Return the [X, Y] coordinate for the center point of the cell that contains the specified text.  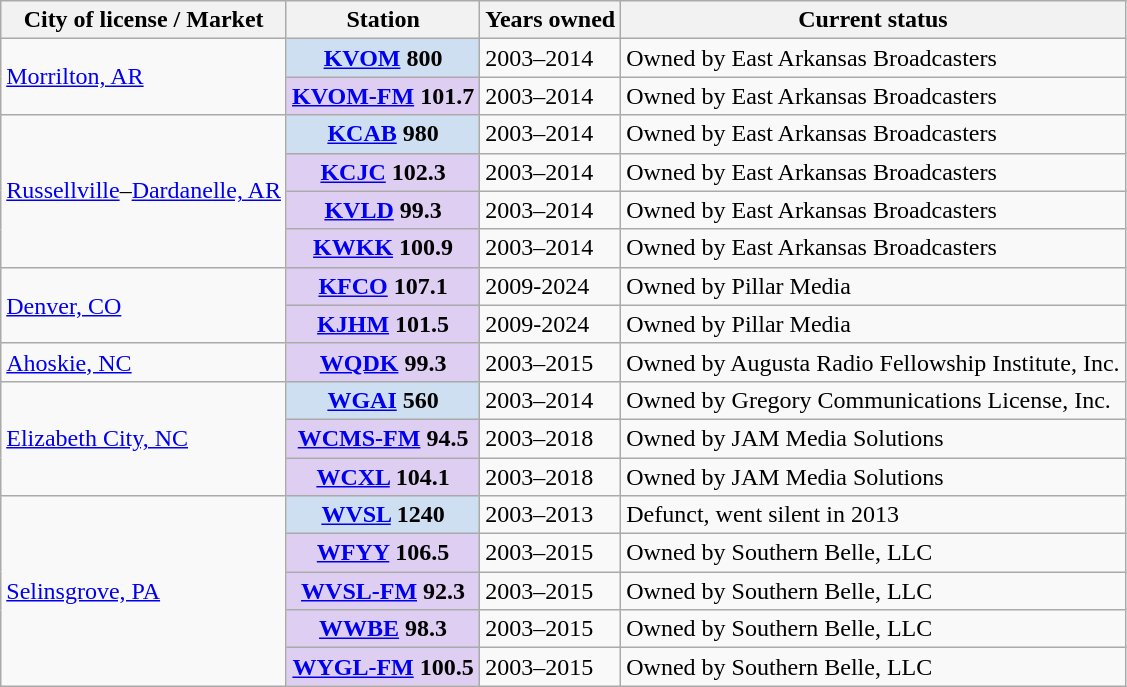
Owned by Augusta Radio Fellowship Institute, Inc. [873, 362]
WYGL-FM 100.5 [382, 667]
WVSL 1240 [382, 515]
KVOM-FM 101.7 [382, 96]
WCXL 104.1 [382, 477]
WGAI 560 [382, 400]
City of license / Market [144, 20]
WVSL-FM 92.3 [382, 591]
Denver, CO [144, 305]
KVOM 800 [382, 58]
KJHM 101.5 [382, 324]
KWKK 100.9 [382, 248]
Selinsgrove, PA [144, 591]
Owned by Gregory Communications License, Inc. [873, 400]
KVLD 99.3 [382, 210]
WQDK 99.3 [382, 362]
Current status [873, 20]
Station [382, 20]
WCMS-FM 94.5 [382, 438]
Years owned [550, 20]
Ahoskie, NC [144, 362]
KFCO 107.1 [382, 286]
KCAB 980 [382, 134]
Defunct, went silent in 2013 [873, 515]
WFYY 106.5 [382, 553]
Russellville–Dardanelle, AR [144, 191]
WWBE 98.3 [382, 629]
2003–2013 [550, 515]
KCJC 102.3 [382, 172]
Elizabeth City, NC [144, 438]
Morrilton, AR [144, 77]
